Search for the cell housing the specified text and yield its [X, Y] center coordinate. 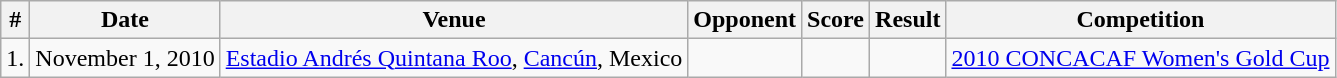
Estadio Andrés Quintana Roo, Cancún, Mexico [454, 58]
November 1, 2010 [125, 58]
Result [908, 20]
1. [16, 58]
Opponent [745, 20]
Venue [454, 20]
Competition [1140, 20]
Date [125, 20]
2010 CONCACAF Women's Gold Cup [1140, 58]
# [16, 20]
Score [836, 20]
